From the cell containing the given text, extract its center point as [X, Y] coordinate. 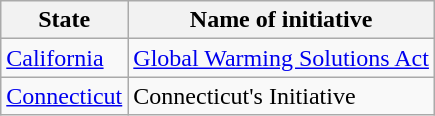
Name of initiative [282, 20]
Connecticut's Initiative [282, 96]
State [64, 20]
Connecticut [64, 96]
Global Warming Solutions Act [282, 58]
California [64, 58]
